Identify which cell holds the provided text, then report its (x, y) central coordinate. 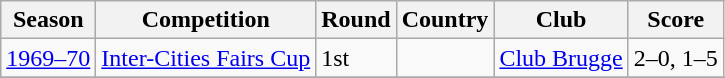
Country (445, 20)
1st (356, 58)
Round (356, 20)
Inter-Cities Fairs Cup (206, 58)
Score (676, 20)
Competition (206, 20)
Season (48, 20)
Club Brugge (561, 58)
Club (561, 20)
2–0, 1–5 (676, 58)
1969–70 (48, 58)
